Scan for the cell matching the given text and deliver its [x, y] coordinate at center. 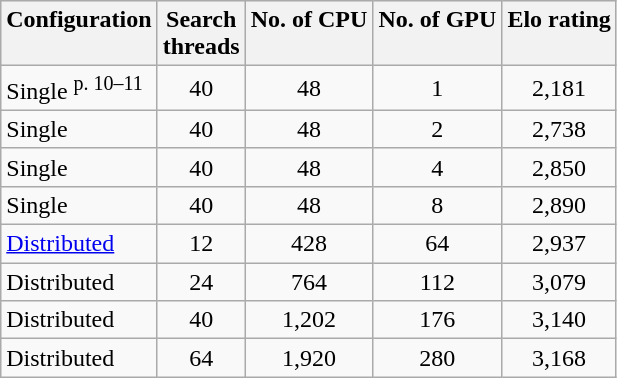
2,890 [559, 205]
112 [438, 282]
2,738 [559, 129]
Single p. 10–11 [79, 88]
1 [438, 88]
764 [309, 282]
280 [438, 358]
8 [438, 205]
1,920 [309, 358]
176 [438, 320]
4 [438, 167]
Elo rating [559, 34]
No. of CPU [309, 34]
2,850 [559, 167]
2,181 [559, 88]
24 [201, 282]
Configuration [79, 34]
1,202 [309, 320]
Searchthreads [201, 34]
3,079 [559, 282]
2 [438, 129]
2,937 [559, 244]
No. of GPU [438, 34]
12 [201, 244]
3,140 [559, 320]
3,168 [559, 358]
428 [309, 244]
